Return [X, Y] of the center of cell containing provided text 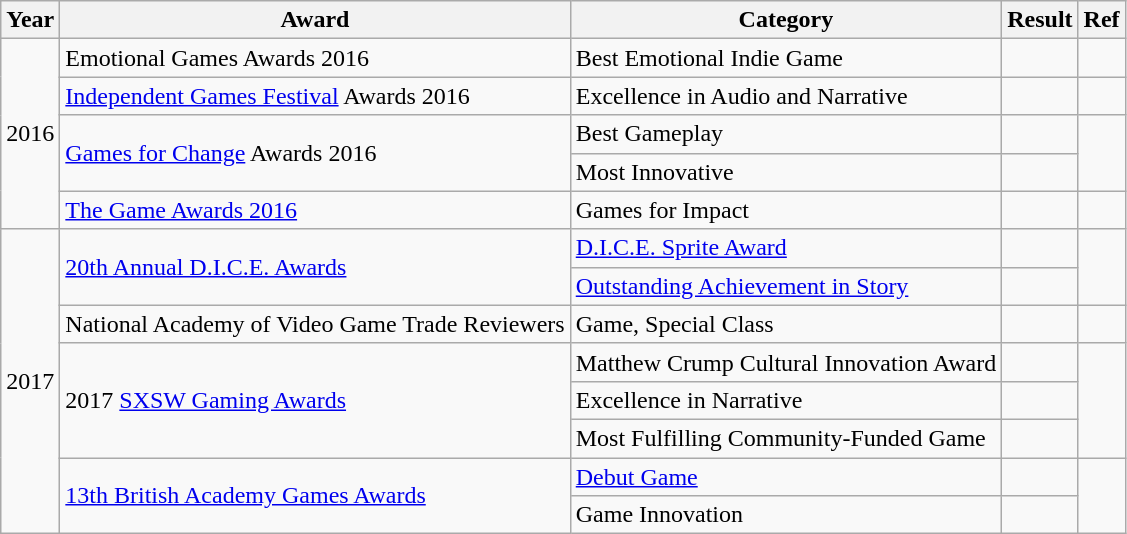
Most Innovative [786, 172]
Outstanding Achievement in Story [786, 286]
Best Gameplay [786, 134]
Emotional Games Awards 2016 [315, 58]
Award [315, 20]
Year [30, 20]
Excellence in Audio and Narrative [786, 96]
13th British Academy Games Awards [315, 496]
Independent Games Festival Awards 2016 [315, 96]
Best Emotional Indie Game [786, 58]
The Game Awards 2016 [315, 210]
Result [1040, 20]
Excellence in Narrative [786, 400]
Game, Special Class [786, 324]
Games for Change Awards 2016 [315, 153]
Game Innovation [786, 515]
Games for Impact [786, 210]
National Academy of Video Game Trade Reviewers [315, 324]
Debut Game [786, 477]
D.I.C.E. Sprite Award [786, 248]
Most Fulfilling Community-Funded Game [786, 438]
Matthew Crump Cultural Innovation Award [786, 362]
Category [786, 20]
Ref [1102, 20]
2017 SXSW Gaming Awards [315, 400]
2016 [30, 134]
20th Annual D.I.C.E. Awards [315, 267]
2017 [30, 381]
